Identify which cell holds the provided text, then report its (x, y) central coordinate. 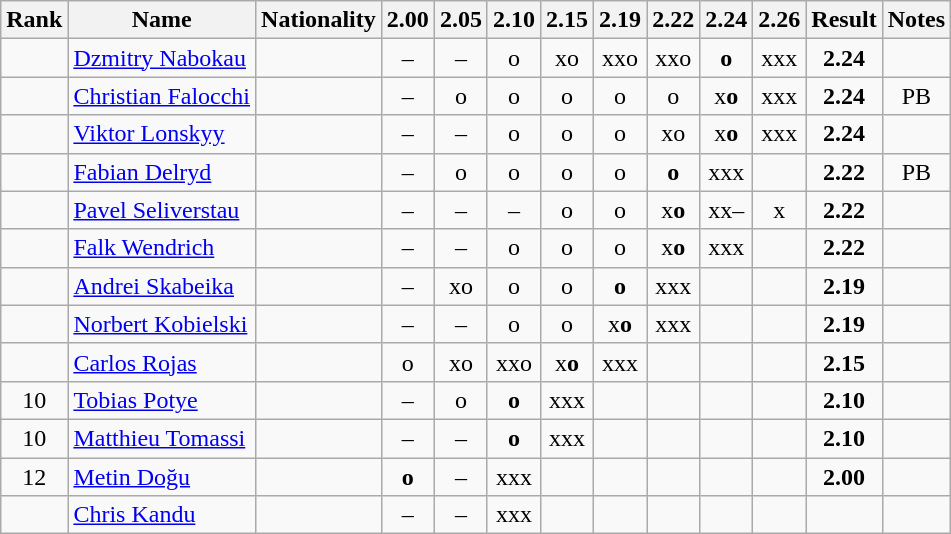
Result (844, 20)
x (780, 210)
Christian Falocchi (162, 96)
Name (162, 20)
2.26 (780, 20)
xx– (726, 210)
Pavel Seliverstau (162, 210)
Rank (34, 20)
Metin Doğu (162, 477)
Viktor Lonskyy (162, 134)
Andrei Skabeika (162, 286)
Norbert Kobielski (162, 324)
Chris Kandu (162, 515)
Dzmitry Nabokau (162, 58)
Notes (916, 20)
Nationality (319, 20)
Tobias Potye (162, 400)
2.05 (460, 20)
Fabian Delryd (162, 172)
Matthieu Tomassi (162, 438)
12 (34, 477)
Falk Wendrich (162, 248)
Carlos Rojas (162, 362)
